Capture the cell that displays the provided text and extract its [X, Y] central coordinate. 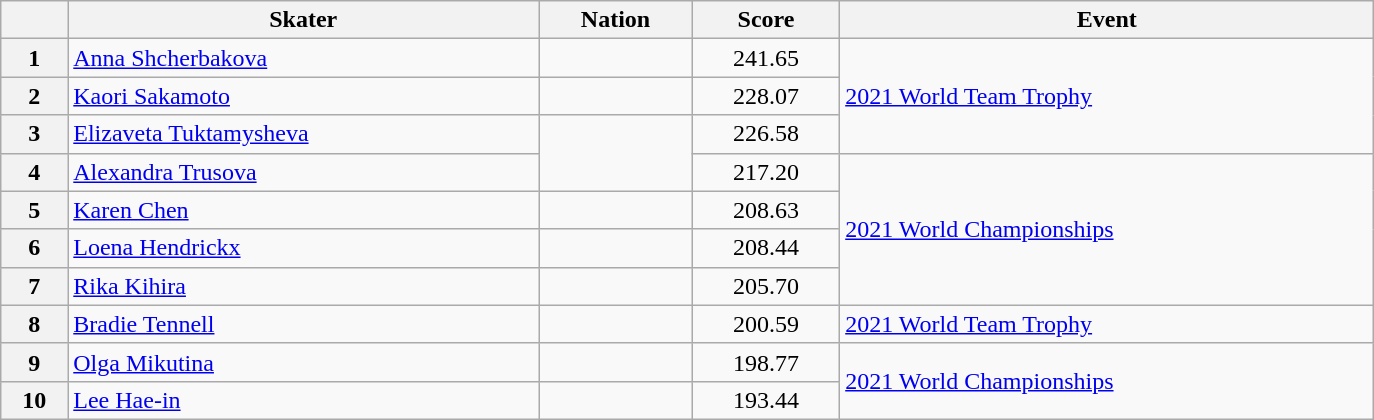
208.44 [766, 248]
Karen Chen [304, 210]
5 [34, 210]
Elizaveta Tuktamysheva [304, 134]
Loena Hendrickx [304, 248]
Anna Shcherbakova [304, 58]
Alexandra Trusova [304, 172]
2 [34, 96]
Event [1107, 20]
205.70 [766, 286]
1 [34, 58]
Kaori Sakamoto [304, 96]
241.65 [766, 58]
198.77 [766, 362]
7 [34, 286]
208.63 [766, 210]
Bradie Tennell [304, 324]
Nation [616, 20]
217.20 [766, 172]
Olga Mikutina [304, 362]
Rika Kihira [304, 286]
193.44 [766, 400]
4 [34, 172]
Lee Hae-in [304, 400]
226.58 [766, 134]
8 [34, 324]
Score [766, 20]
10 [34, 400]
200.59 [766, 324]
6 [34, 248]
3 [34, 134]
9 [34, 362]
228.07 [766, 96]
Skater [304, 20]
